Scan for the cell matching the given text and deliver its (x, y) coordinate at center. 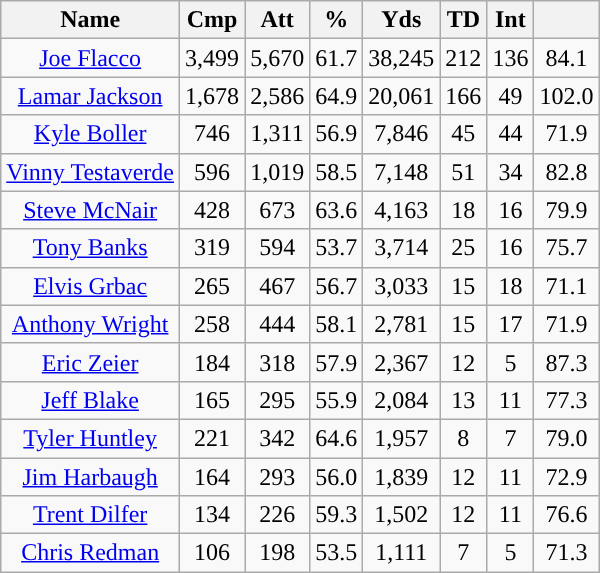
84.1 (566, 58)
212 (464, 58)
164 (212, 477)
319 (212, 248)
3,499 (212, 58)
% (336, 20)
134 (212, 515)
72.9 (566, 477)
3,714 (402, 248)
75.7 (566, 248)
56.9 (336, 134)
Name (90, 20)
1,019 (278, 172)
136 (510, 58)
Lamar Jackson (90, 96)
2,586 (278, 96)
2,781 (402, 324)
Vinny Testaverde (90, 172)
1,311 (278, 134)
17 (510, 324)
3,033 (402, 286)
Elvis Grbac (90, 286)
79.0 (566, 438)
226 (278, 515)
13 (464, 400)
20,061 (402, 96)
Chris Redman (90, 553)
746 (212, 134)
Jim Harbaugh (90, 477)
53.5 (336, 553)
25 (464, 248)
63.6 (336, 210)
1,839 (402, 477)
38,245 (402, 58)
4,163 (402, 210)
45 (464, 134)
71.3 (566, 553)
51 (464, 172)
444 (278, 324)
Tyler Huntley (90, 438)
295 (278, 400)
184 (212, 362)
Tony Banks (90, 248)
64.9 (336, 96)
TD (464, 20)
79.9 (566, 210)
318 (278, 362)
Joe Flacco (90, 58)
7,846 (402, 134)
293 (278, 477)
2,367 (402, 362)
56.0 (336, 477)
77.3 (566, 400)
59.3 (336, 515)
55.9 (336, 400)
64.6 (336, 438)
166 (464, 96)
57.9 (336, 362)
Cmp (212, 20)
76.6 (566, 515)
82.8 (566, 172)
1,111 (402, 553)
106 (212, 553)
Trent Dilfer (90, 515)
8 (464, 438)
53.7 (336, 248)
56.7 (336, 286)
342 (278, 438)
49 (510, 96)
467 (278, 286)
34 (510, 172)
Yds (402, 20)
1,957 (402, 438)
198 (278, 553)
1,502 (402, 515)
Att (278, 20)
Eric Zeier (90, 362)
428 (212, 210)
102.0 (566, 96)
Int (510, 20)
165 (212, 400)
87.3 (566, 362)
Kyle Boller (90, 134)
71.1 (566, 286)
58.5 (336, 172)
1,678 (212, 96)
61.7 (336, 58)
2,084 (402, 400)
44 (510, 134)
7,148 (402, 172)
265 (212, 286)
221 (212, 438)
58.1 (336, 324)
5,670 (278, 58)
Jeff Blake (90, 400)
258 (212, 324)
Steve McNair (90, 210)
673 (278, 210)
Anthony Wright (90, 324)
596 (212, 172)
594 (278, 248)
